Pinpoint the cell where the given text exists, returning its [x, y] midpoint coordinate. 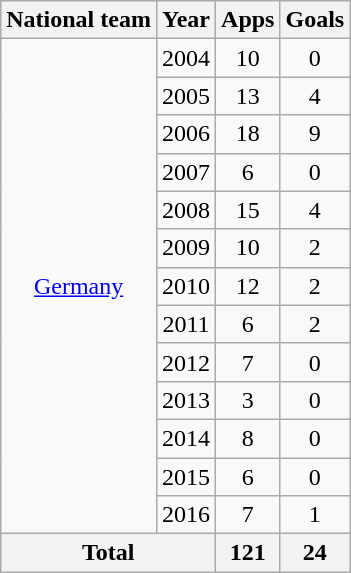
1 [315, 515]
National team [79, 20]
13 [248, 96]
2016 [186, 515]
12 [248, 286]
2013 [186, 400]
3 [248, 400]
24 [315, 553]
Year [186, 20]
15 [248, 210]
2012 [186, 362]
Goals [315, 20]
2006 [186, 134]
2007 [186, 172]
9 [315, 134]
2009 [186, 248]
2010 [186, 286]
2004 [186, 58]
Total [108, 553]
2014 [186, 438]
18 [248, 134]
Germany [79, 286]
2005 [186, 96]
2008 [186, 210]
121 [248, 553]
2015 [186, 477]
2011 [186, 324]
Apps [248, 20]
8 [248, 438]
